Locate the cell with the specified text and output its (x, y) center coordinate. 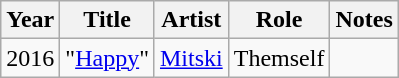
Artist (191, 20)
2016 (30, 58)
Role (279, 20)
Mitski (191, 58)
"Happy" (108, 58)
Title (108, 20)
Year (30, 20)
Notes (364, 20)
Themself (279, 58)
